Detect which cell encompasses the target text, then output its [X, Y] center coordinate. 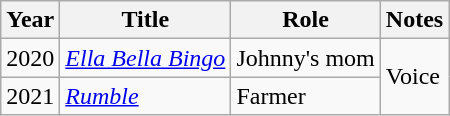
Farmer [306, 96]
Johnny's mom [306, 58]
Title [146, 20]
2020 [30, 58]
Voice [414, 77]
Ella Bella Bingo [146, 58]
Role [306, 20]
2021 [30, 96]
Rumble [146, 96]
Notes [414, 20]
Year [30, 20]
